Output the (x, y) coordinate of the center of the cell containing the given text.  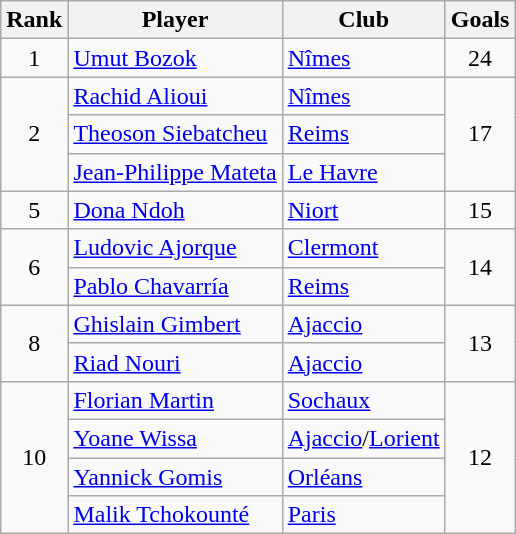
6 (34, 267)
Player (175, 20)
1 (34, 58)
24 (480, 58)
Rank (34, 20)
Ludovic Ajorque (175, 248)
Jean-Philippe Mateta (175, 172)
Florian Martin (175, 400)
Niort (364, 210)
Riad Nouri (175, 362)
Umut Bozok (175, 58)
Yannick Gomis (175, 477)
Ajaccio/Lorient (364, 438)
14 (480, 267)
Clermont (364, 248)
Theoson Siebatcheu (175, 134)
8 (34, 343)
12 (480, 457)
10 (34, 457)
Rachid Alioui (175, 96)
Sochaux (364, 400)
15 (480, 210)
Le Havre (364, 172)
Goals (480, 20)
Pablo Chavarría (175, 286)
5 (34, 210)
13 (480, 343)
Dona Ndoh (175, 210)
Ghislain Gimbert (175, 324)
Yoane Wissa (175, 438)
17 (480, 134)
2 (34, 134)
Orléans (364, 477)
Paris (364, 515)
Club (364, 20)
Malik Tchokounté (175, 515)
